Pinpoint the cell where the given text exists, returning its [x, y] midpoint coordinate. 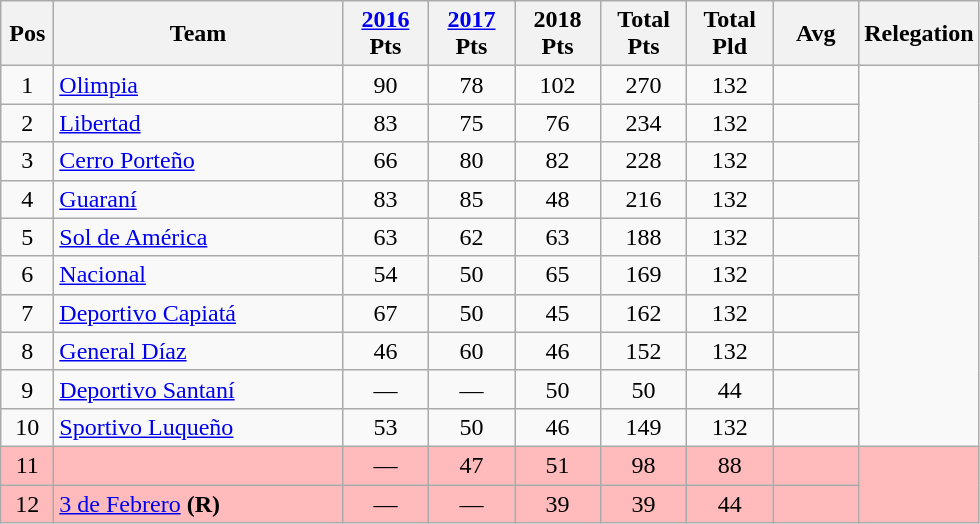
Deportivo Santaní [198, 389]
54 [385, 275]
65 [557, 275]
Pos [28, 34]
Libertad [198, 123]
Sol de América [198, 237]
90 [385, 85]
2 [28, 123]
88 [730, 465]
78 [471, 85]
Olimpia [198, 85]
12 [28, 503]
188 [644, 237]
2018Pts [557, 34]
4 [28, 199]
Guaraní [198, 199]
60 [471, 351]
234 [644, 123]
169 [644, 275]
80 [471, 161]
51 [557, 465]
162 [644, 313]
Sportivo Luqueño [198, 427]
8 [28, 351]
1 [28, 85]
3 [28, 161]
9 [28, 389]
48 [557, 199]
TotalPld [730, 34]
270 [644, 85]
216 [644, 199]
3 de Febrero (R) [198, 503]
47 [471, 465]
85 [471, 199]
TotalPts [644, 34]
98 [644, 465]
Relegation [919, 34]
2016Pts [385, 34]
Nacional [198, 275]
Team [198, 34]
General Díaz [198, 351]
76 [557, 123]
228 [644, 161]
82 [557, 161]
11 [28, 465]
2017Pts [471, 34]
6 [28, 275]
75 [471, 123]
53 [385, 427]
66 [385, 161]
5 [28, 237]
149 [644, 427]
7 [28, 313]
45 [557, 313]
152 [644, 351]
62 [471, 237]
67 [385, 313]
Deportivo Capiatá [198, 313]
10 [28, 427]
102 [557, 85]
Avg [816, 34]
Cerro Porteño [198, 161]
